Locate the cell with the specified text and output its (X, Y) center coordinate. 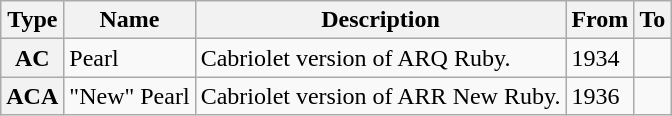
1934 (600, 58)
To (652, 20)
Cabriolet version of ARQ Ruby. (380, 58)
From (600, 20)
ACA (32, 96)
Pearl (130, 58)
Name (130, 20)
Type (32, 20)
AC (32, 58)
Cabriolet version of ARR New Ruby. (380, 96)
1936 (600, 96)
"New" Pearl (130, 96)
Description (380, 20)
